From the cell containing the given text, extract its center point as [x, y] coordinate. 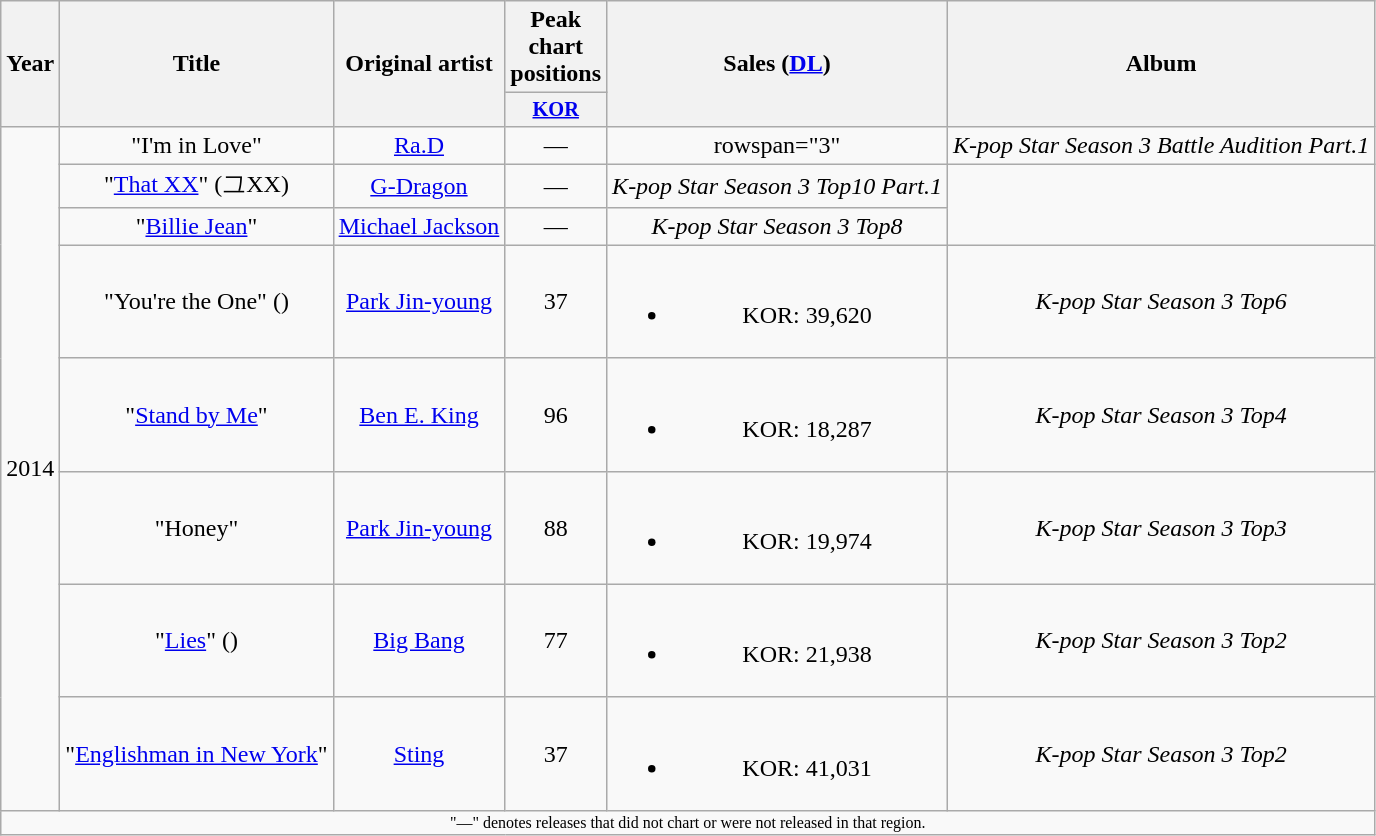
Michael Jackson [419, 226]
"Englishman in New York" [196, 754]
Ra.D [419, 145]
Sting [419, 754]
Sales (DL) [778, 64]
Album [1160, 64]
"Honey" [196, 528]
"I'm in Love" [196, 145]
"Stand by Me" [196, 414]
Title [196, 64]
G-Dragon [419, 186]
K-pop Star Season 3 Top6 [1160, 302]
KOR [556, 110]
Ben E. King [419, 414]
Original artist [419, 64]
rowspan="3" [778, 145]
"Billie Jean" [196, 226]
2014 [30, 468]
96 [556, 414]
KOR: 18,287 [778, 414]
Big Bang [419, 640]
KOR: 39,620 [778, 302]
"That XX" (그XX) [196, 186]
K-pop Star Season 3 Top4 [1160, 414]
88 [556, 528]
Year [30, 64]
K-pop Star Season 3 Top10 Part.1 [778, 186]
KOR: 21,938 [778, 640]
"You're the One" () [196, 302]
"—" denotes releases that did not chart or were not released in that region. [688, 822]
K-pop Star Season 3 Battle Audition Part.1 [1160, 145]
Peak chart positions [556, 47]
K-pop Star Season 3 Top8 [778, 226]
KOR: 19,974 [778, 528]
77 [556, 640]
K-pop Star Season 3 Top3 [1160, 528]
"Lies" () [196, 640]
KOR: 41,031 [778, 754]
